Return the [X, Y] coordinate for the center point of the cell that contains the specified text.  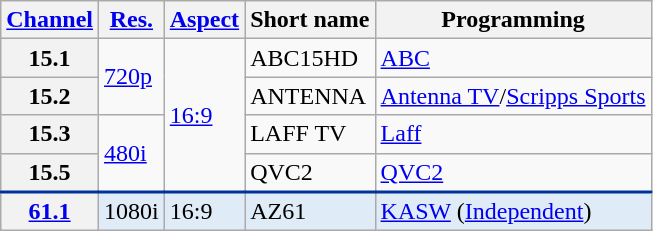
Laff [513, 134]
Channel [50, 20]
61.1 [50, 212]
LAFF TV [310, 134]
ANTENNA [310, 96]
15.3 [50, 134]
AZ61 [310, 212]
Programming [513, 20]
15.1 [50, 58]
15.2 [50, 96]
Aspect [204, 20]
Antenna TV/Scripps Sports [513, 96]
720p [132, 77]
ABC [513, 58]
Short name [310, 20]
480i [132, 154]
ABC15HD [310, 58]
15.5 [50, 172]
KASW (Independent) [513, 212]
Res. [132, 20]
1080i [132, 212]
